Search for the cell housing the specified text and yield its [x, y] center coordinate. 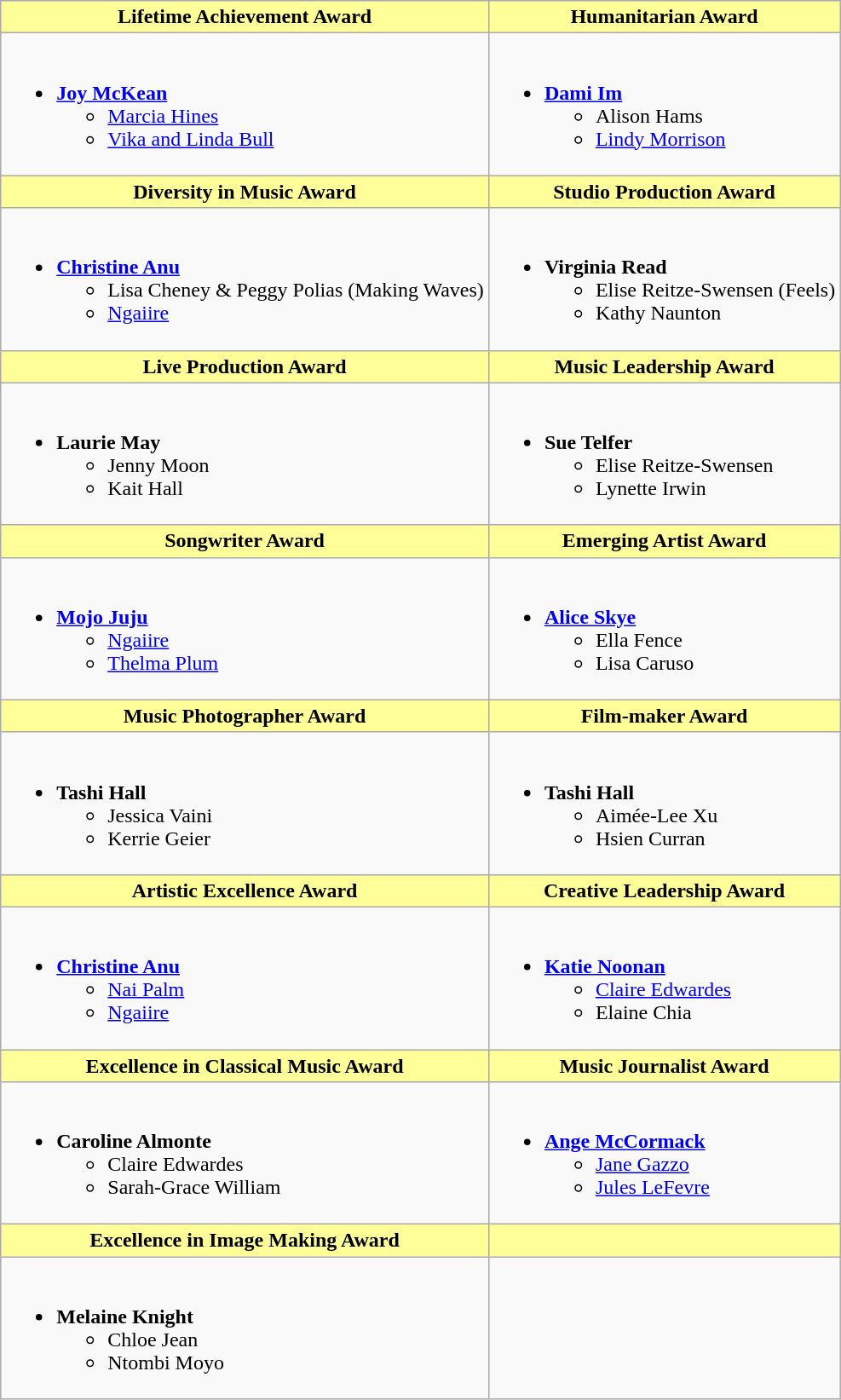
Excellence in Classical Music Award [245, 1066]
Live Production Award [245, 366]
Christine AnuLisa Cheney & Peggy Polias (Making Waves)Ngaiire [245, 279]
Christine AnuNai PalmNgaiire [245, 978]
Laurie MayJenny MoonKait Hall [245, 453]
Mojo JujuNgaiireThelma Plum [245, 629]
Joy McKeanMarcia HinesVika and Linda Bull [245, 104]
Melaine KnightChloe JeanNtombi Moyo [245, 1328]
Creative Leadership Award [664, 890]
Music Journalist Award [664, 1066]
Virginia ReadElise Reitze-Swensen (Feels)Kathy Naunton [664, 279]
Songwriter Award [245, 541]
Emerging Artist Award [664, 541]
Dami ImAlison HamsLindy Morrison [664, 104]
Excellence in Image Making Award [245, 1241]
Alice SkyeElla FenceLisa Caruso [664, 629]
Lifetime Achievement Award [245, 17]
Sue TelferElise Reitze-SwensenLynette Irwin [664, 453]
Caroline AlmonteClaire EdwardesSarah-Grace William [245, 1154]
Film-maker Award [664, 716]
Katie NoonanClaire EdwardesElaine Chia [664, 978]
Diversity in Music Award [245, 192]
Tashi HallJessica VainiKerrie Geier [245, 803]
Artistic Excellence Award [245, 890]
Studio Production Award [664, 192]
Music Photographer Award [245, 716]
Ange McCormackJane GazzoJules LeFevre [664, 1154]
Humanitarian Award [664, 17]
Tashi HallAimée-Lee XuHsien Curran [664, 803]
Music Leadership Award [664, 366]
